Scan for the cell matching the given text and deliver its (x, y) coordinate at center. 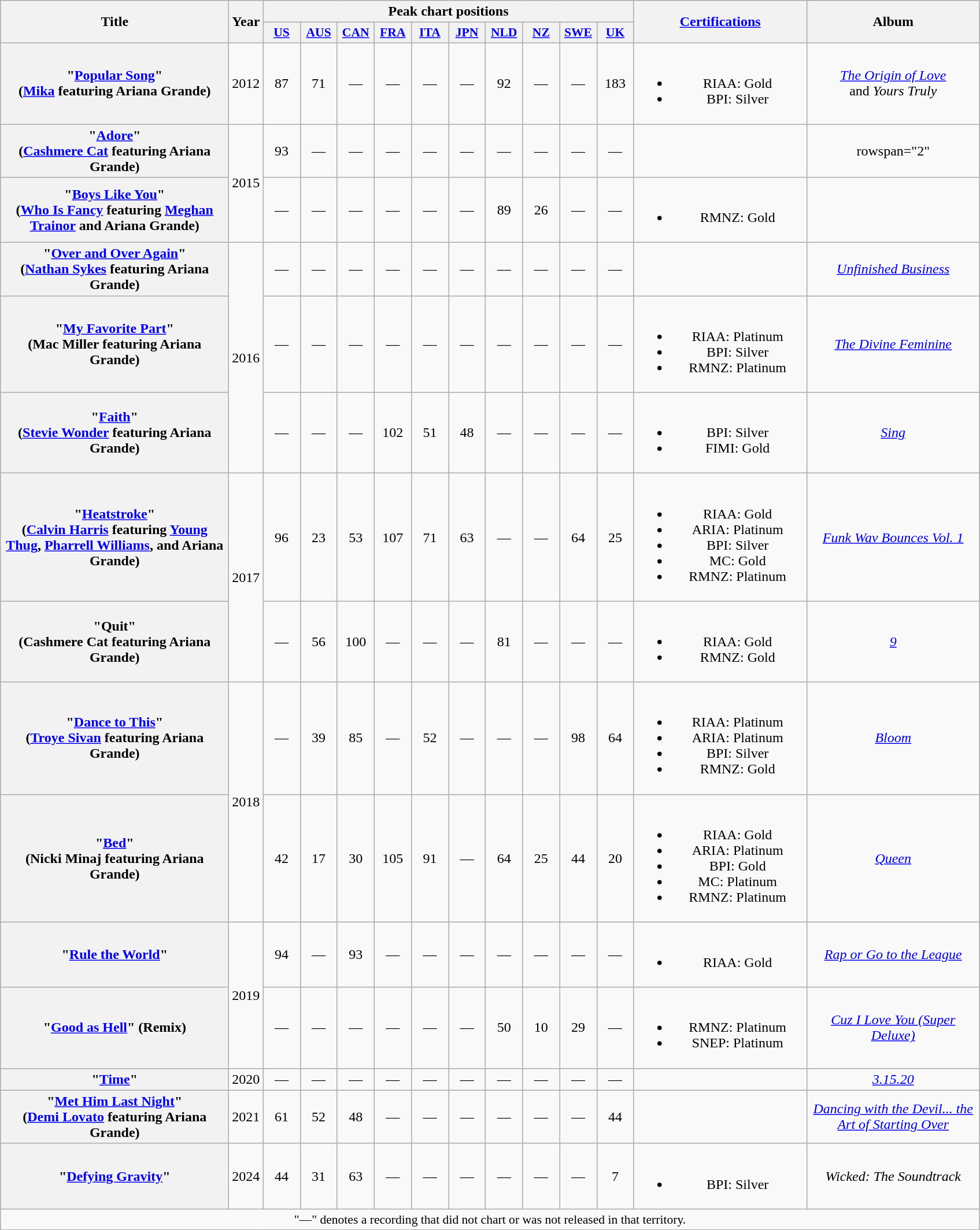
51 (430, 433)
2024 (246, 1176)
rowspan="2" (893, 150)
"Good as Hell" (Remix) (114, 1028)
Queen (893, 858)
Funk Wav Bounces Vol. 1 (893, 538)
RIAA: Gold (720, 955)
RIAA: PlatinumARIA: PlatinumBPI: SilverRMNZ: Gold (720, 738)
100 (356, 642)
107 (393, 538)
"Quit"(Cashmere Cat featuring Ariana Grande) (114, 642)
"Heatstroke"(Calvin Harris featuring Young Thug, Pharrell Williams, and Ariana Grande) (114, 538)
"Boys Like You"(Who Is Fancy featuring Meghan Trainor and Ariana Grande) (114, 210)
"Met Him Last Night"(Demi Lovato featuring Ariana Grande) (114, 1117)
42 (282, 858)
CAN (356, 33)
2012 (246, 83)
The Origin of Loveand Yours Truly (893, 83)
RIAA: GoldBPI: Silver (720, 83)
BPI: SilverFIMI: Gold (720, 433)
"Rule the World" (114, 955)
29 (578, 1028)
183 (615, 83)
BPI: Silver (720, 1176)
2016 (246, 358)
87 (282, 83)
2021 (246, 1117)
31 (319, 1176)
17 (319, 858)
"Over and Over Again"(Nathan Sykes featuring Ariana Grande) (114, 269)
2018 (246, 802)
20 (615, 858)
FRA (393, 33)
The Divine Feminine (893, 344)
Cuz I Love You (Super Deluxe) (893, 1028)
2019 (246, 995)
26 (541, 210)
RMNZ: PlatinumSNEP: Platinum (720, 1028)
"Popular Song"(Mika featuring Ariana Grande) (114, 83)
56 (319, 642)
RIAA: GoldARIA: PlatinumBPI: GoldMC: PlatinumRMNZ: Platinum (720, 858)
81 (504, 642)
Title (114, 22)
102 (393, 433)
Sing (893, 433)
"Bed"(Nicki Minaj featuring Ariana Grande) (114, 858)
7 (615, 1176)
61 (282, 1117)
"My Favorite Part"(Mac Miller featuring Ariana Grande) (114, 344)
RIAA: GoldARIA: PlatinumBPI: SilverMC: GoldRMNZ: Platinum (720, 538)
"Adore"(Cashmere Cat featuring Ariana Grande) (114, 150)
85 (356, 738)
2020 (246, 1079)
NLD (504, 33)
Wicked: The Soundtrack (893, 1176)
"Time" (114, 1079)
98 (578, 738)
AUS (319, 33)
39 (319, 738)
"—" denotes a recording that did not chart or was not released in that territory. (490, 1219)
9 (893, 642)
"Defying Gravity" (114, 1176)
91 (430, 858)
53 (356, 538)
Unfinished Business (893, 269)
2015 (246, 183)
Certifications (720, 22)
"Dance to This"(Troye Sivan featuring Ariana Grande) (114, 738)
23 (319, 538)
92 (504, 83)
RIAA: GoldRMNZ: Gold (720, 642)
"Faith"(Stevie Wonder featuring Ariana Grande) (114, 433)
RIAA: PlatinumBPI: SilverRMNZ: Platinum (720, 344)
US (282, 33)
Dancing with the Devil... the Art of Starting Over (893, 1117)
JPN (467, 33)
50 (504, 1028)
Bloom (893, 738)
SWE (578, 33)
ITA (430, 33)
30 (356, 858)
NZ (541, 33)
3.15.20 (893, 1079)
Rap or Go to the League (893, 955)
94 (282, 955)
105 (393, 858)
2017 (246, 578)
Album (893, 22)
Peak chart positions (449, 12)
Year (246, 22)
89 (504, 210)
96 (282, 538)
10 (541, 1028)
RMNZ: Gold (720, 210)
UK (615, 33)
